Detect which cell encompasses the target text, then output its [X, Y] center coordinate. 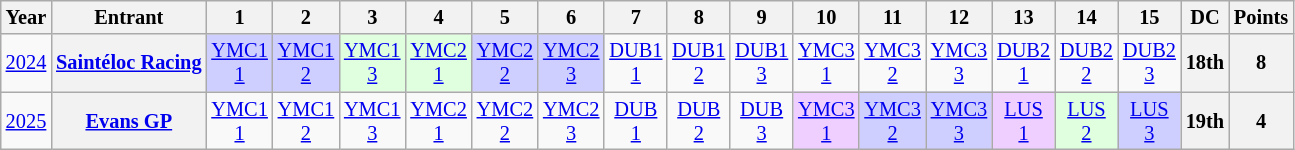
LUS3 [1150, 121]
1 [239, 17]
18th [1205, 63]
9 [762, 17]
15 [1150, 17]
DUB11 [636, 63]
DC [1205, 17]
2 [306, 17]
Year [26, 17]
DUB12 [698, 63]
2024 [26, 63]
Entrant [128, 17]
DUB21 [1024, 63]
DUB22 [1086, 63]
10 [826, 17]
13 [1024, 17]
LUS1 [1024, 121]
DUB1 [636, 121]
5 [505, 17]
19th [1205, 121]
DUB23 [1150, 63]
Evans GP [128, 121]
14 [1086, 17]
DUB13 [762, 63]
3 [372, 17]
LUS2 [1086, 121]
DUB2 [698, 121]
12 [959, 17]
DUB3 [762, 121]
7 [636, 17]
Saintéloc Racing [128, 63]
Points [1261, 17]
11 [892, 17]
2025 [26, 121]
6 [571, 17]
